Search for the cell housing the specified text and yield its [X, Y] center coordinate. 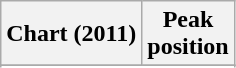
Chart (2011) [72, 34]
Peakposition [188, 34]
